Return the [X, Y] coordinate for the center point of the cell that contains the specified text.  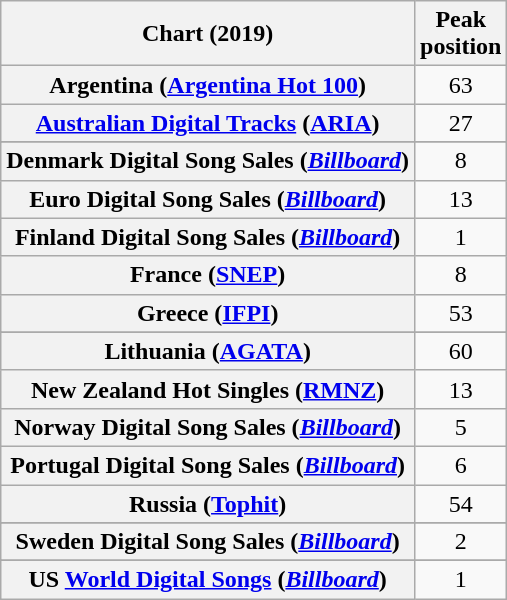
Lithuania (AGATA) [208, 351]
Norway Digital Song Sales (Billboard) [208, 427]
63 [461, 85]
Portugal Digital Song Sales (Billboard) [208, 465]
US World Digital Songs (Billboard) [208, 580]
New Zealand Hot Singles (RMNZ) [208, 389]
53 [461, 313]
Australian Digital Tracks (ARIA) [208, 123]
Sweden Digital Song Sales (Billboard) [208, 542]
Russia (Tophit) [208, 503]
Greece (IFPI) [208, 313]
6 [461, 465]
54 [461, 503]
60 [461, 351]
27 [461, 123]
France (SNEP) [208, 275]
5 [461, 427]
Chart (2019) [208, 34]
Peakposition [461, 34]
2 [461, 542]
Euro Digital Song Sales (Billboard) [208, 199]
Denmark Digital Song Sales (Billboard) [208, 161]
Finland Digital Song Sales (Billboard) [208, 237]
Argentina (Argentina Hot 100) [208, 85]
